Output the [X, Y] coordinate of the center of the cell containing the given text.  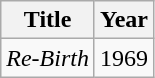
Title [48, 20]
1969 [124, 58]
Year [124, 20]
Re-Birth [48, 58]
